Return the [X, Y] coordinate for the center point of the cell that contains the specified text.  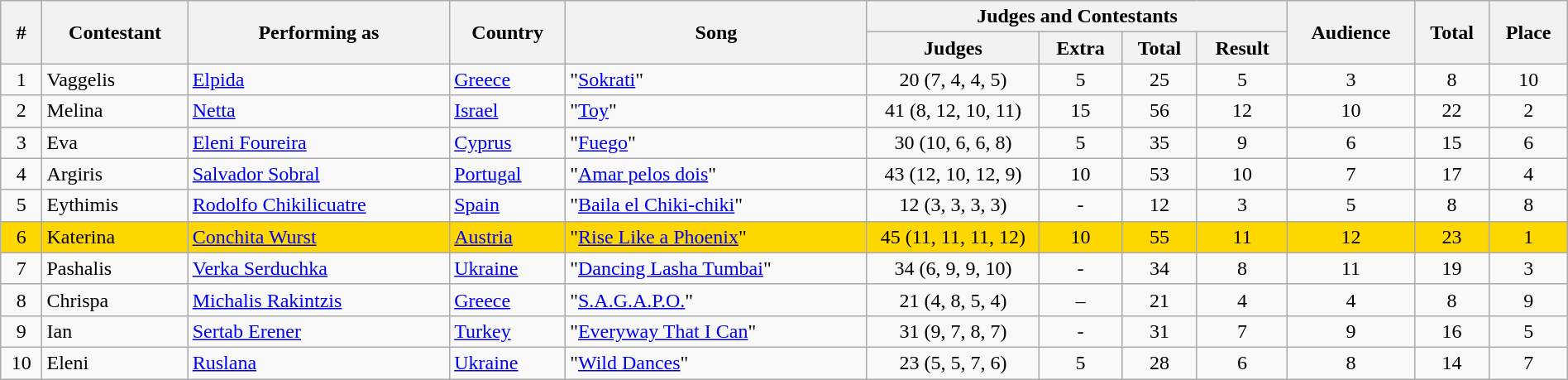
12 (3, 3, 3, 3) [953, 205]
Judges [953, 48]
Verka Serduchka [318, 268]
Katerina [115, 237]
Conchita Wurst [318, 237]
"Dancing Lasha Tumbai" [716, 268]
Eleni [115, 363]
"Amar pelos dois" [716, 174]
20 (7, 4, 4, 5) [953, 79]
21 [1159, 300]
43 (12, 10, 12, 9) [953, 174]
"S.A.G.A.P.O." [716, 300]
34 [1159, 268]
41 (8, 12, 10, 11) [953, 111]
55 [1159, 237]
"Fuego" [716, 142]
Melina [115, 111]
Turkey [508, 331]
Result [1242, 48]
25 [1159, 79]
Salvador Sobral [318, 174]
14 [1452, 363]
Country [508, 32]
Elpida [318, 79]
17 [1452, 174]
"Toy" [716, 111]
Austria [508, 237]
22 [1452, 111]
19 [1452, 268]
35 [1159, 142]
Eythimis [115, 205]
56 [1159, 111]
Rodolfo Chikilicuatre [318, 205]
Vaggelis [115, 79]
"Rise Like a Phoenix" [716, 237]
31 [1159, 331]
Performing as [318, 32]
Netta [318, 111]
Spain [508, 205]
Judges and Contestants [1077, 17]
45 (11, 11, 11, 12) [953, 237]
Argiris [115, 174]
Ruslana [318, 363]
28 [1159, 363]
Ian [115, 331]
"Baila el Chiki-chiki" [716, 205]
53 [1159, 174]
Chrispa [115, 300]
"Wild Dances" [716, 363]
Eva [115, 142]
# [22, 32]
23 [1452, 237]
Song [716, 32]
Sertab Erener [318, 331]
– [1081, 300]
30 (10, 6, 6, 8) [953, 142]
Israel [508, 111]
Extra [1081, 48]
"Everyway That I Can" [716, 331]
Eleni Foureira [318, 142]
Place [1528, 32]
"Sokrati" [716, 79]
Pashalis [115, 268]
Cyprus [508, 142]
Contestant [115, 32]
Audience [1351, 32]
Michalis Rakintzis [318, 300]
34 (6, 9, 9, 10) [953, 268]
23 (5, 5, 7, 6) [953, 363]
31 (9, 7, 8, 7) [953, 331]
16 [1452, 331]
Portugal [508, 174]
21 (4, 8, 5, 4) [953, 300]
